Capture the cell that displays the provided text and extract its (X, Y) central coordinate. 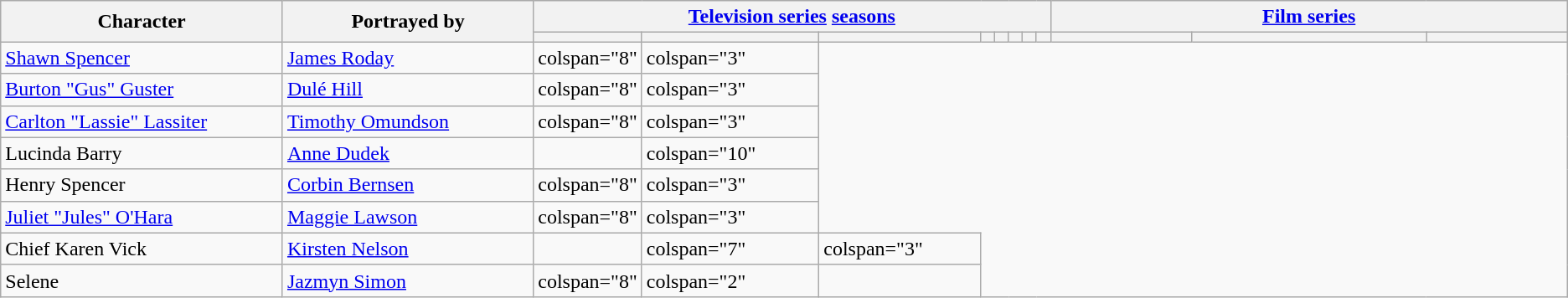
Anne Dudek (407, 153)
Kirsten Nelson (407, 249)
colspan="7" (730, 249)
Henry Spencer (142, 185)
Selene (142, 280)
Portrayed by (407, 22)
Television series seasons (792, 17)
Lucinda Barry (142, 153)
Maggie Lawson (407, 217)
Carlton "Lassie" Lassiter (142, 121)
Juliet "Jules" O'Hara (142, 217)
Chief Karen Vick (142, 249)
Shawn Spencer (142, 58)
Character (142, 22)
Timothy Omundson (407, 121)
Corbin Bernsen (407, 185)
Film series (1308, 17)
colspan="10" (730, 153)
James Roday (407, 58)
Dulé Hill (407, 90)
Jazmyn Simon (407, 280)
Burton "Gus" Guster (142, 90)
colspan="2" (730, 280)
